Capture the cell that displays the provided text and extract its [X, Y] central coordinate. 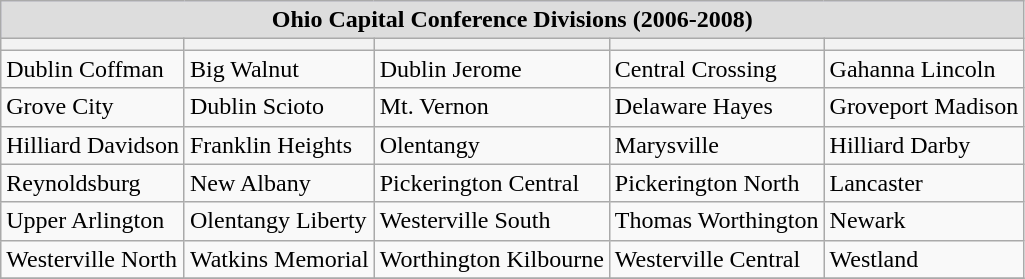
Worthington Kilbourne [492, 259]
Lancaster [924, 183]
Big Walnut [279, 69]
Groveport Madison [924, 107]
Gahanna Lincoln [924, 69]
Olentangy Liberty [279, 221]
Thomas Worthington [716, 221]
Watkins Memorial [279, 259]
Franklin Heights [279, 145]
Dublin Scioto [279, 107]
Westerville North [93, 259]
Ohio Capital Conference Divisions (2006-2008) [512, 20]
Newark [924, 221]
Westerville Central [716, 259]
Central Crossing [716, 69]
Upper Arlington [93, 221]
Marysville [716, 145]
Hilliard Darby [924, 145]
New Albany [279, 183]
Westland [924, 259]
Pickerington Central [492, 183]
Hilliard Davidson [93, 145]
Olentangy [492, 145]
Grove City [93, 107]
Westerville South [492, 221]
Pickerington North [716, 183]
Dublin Coffman [93, 69]
Mt. Vernon [492, 107]
Delaware Hayes [716, 107]
Dublin Jerome [492, 69]
Reynoldsburg [93, 183]
